Return (X, Y) of the center of cell containing provided text 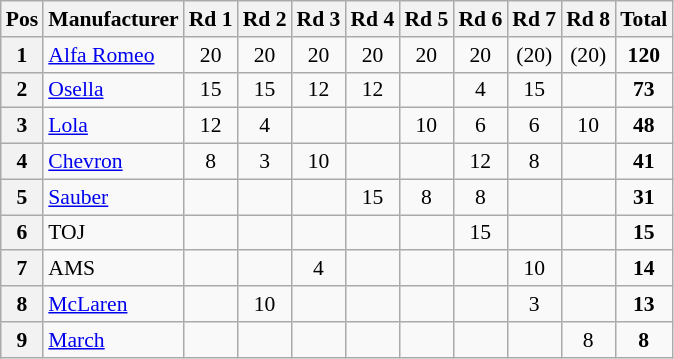
March (113, 340)
14 (644, 269)
Total (644, 19)
48 (644, 126)
Rd 7 (534, 19)
7 (22, 269)
Alfa Romeo (113, 55)
41 (644, 162)
Rd 1 (211, 19)
TOJ (113, 233)
Rd 5 (426, 19)
31 (644, 197)
1 (22, 55)
Manufacturer (113, 19)
Pos (22, 19)
73 (644, 90)
9 (22, 340)
McLaren (113, 304)
Rd 3 (319, 19)
AMS (113, 269)
Sauber (113, 197)
Rd 2 (265, 19)
Rd 6 (480, 19)
Rd 8 (588, 19)
Lola (113, 126)
13 (644, 304)
5 (22, 197)
2 (22, 90)
Chevron (113, 162)
Rd 4 (372, 19)
120 (644, 55)
Osella (113, 90)
